Pinpoint the cell where the given text exists, returning its [x, y] midpoint coordinate. 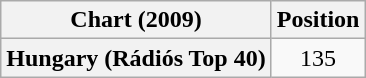
Position [318, 20]
Hungary (Rádiós Top 40) [136, 58]
Chart (2009) [136, 20]
135 [318, 58]
